Locate the cell with the specified text and output its (X, Y) center coordinate. 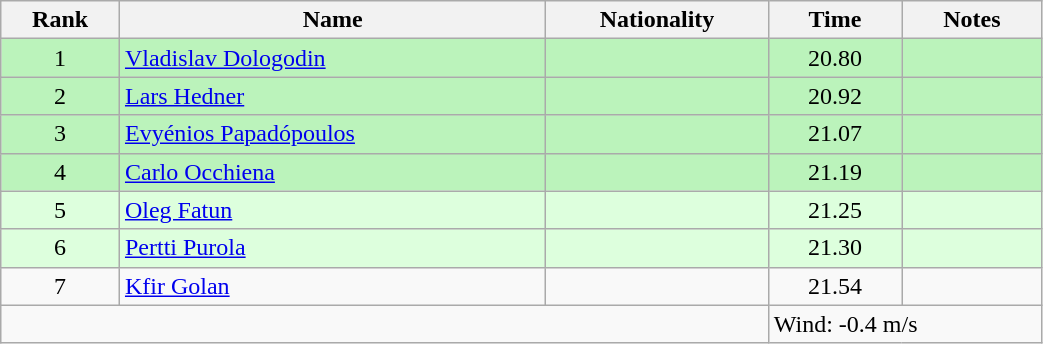
20.92 (834, 96)
Rank (60, 20)
Oleg Fatun (332, 210)
21.19 (834, 172)
5 (60, 210)
21.07 (834, 134)
4 (60, 172)
21.25 (834, 210)
7 (60, 286)
6 (60, 248)
Notes (972, 20)
Vladislav Dologodin (332, 58)
Name (332, 20)
Time (834, 20)
Evyénios Papadópoulos (332, 134)
21.54 (834, 286)
Lars Hedner (332, 96)
Kfir Golan (332, 286)
Wind: -0.4 m/s (905, 324)
21.30 (834, 248)
1 (60, 58)
Pertti Purola (332, 248)
2 (60, 96)
Nationality (657, 20)
20.80 (834, 58)
Carlo Occhiena (332, 172)
3 (60, 134)
